Return [x, y] of the center of cell containing provided text 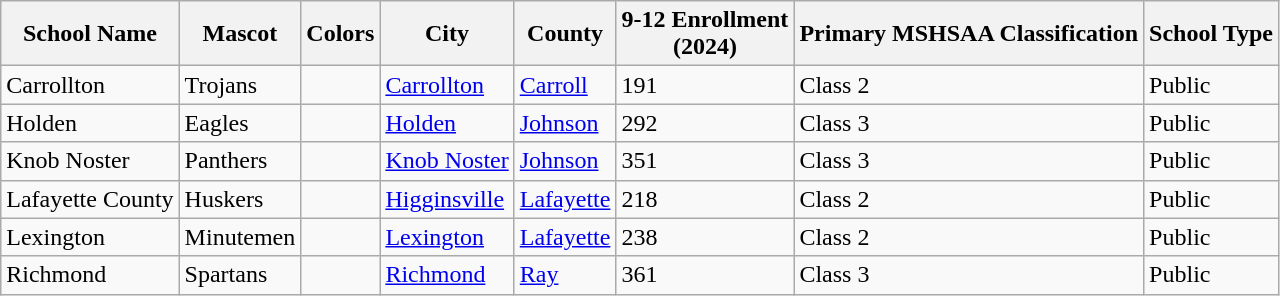
County [565, 34]
Panthers [240, 161]
9-12 Enrollment(2024) [705, 34]
191 [705, 85]
Mascot [240, 34]
Lafayette County [90, 199]
School Type [1212, 34]
Primary MSHSAA Classification [969, 34]
361 [705, 275]
Huskers [240, 199]
238 [705, 237]
Trojans [240, 85]
351 [705, 161]
City [447, 34]
Ray [565, 275]
Spartans [240, 275]
Carroll [565, 85]
Minutemen [240, 237]
Eagles [240, 123]
Higginsville [447, 199]
Colors [340, 34]
292 [705, 123]
218 [705, 199]
School Name [90, 34]
